Search for the cell housing the specified text and yield its [x, y] center coordinate. 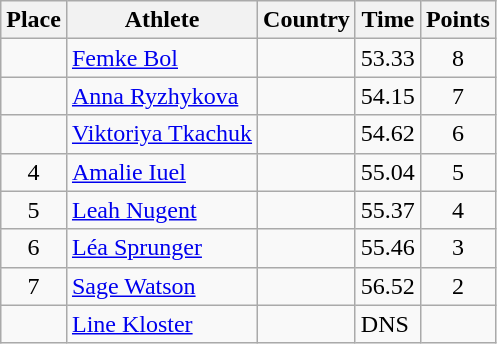
55.46 [388, 248]
Leah Nugent [162, 210]
DNS [388, 324]
Time [388, 20]
Amalie Iuel [162, 172]
Léa Sprunger [162, 248]
8 [458, 58]
Points [458, 20]
55.37 [388, 210]
54.15 [388, 96]
Sage Watson [162, 286]
56.52 [388, 286]
Place [34, 20]
3 [458, 248]
Athlete [162, 20]
Line Kloster [162, 324]
55.04 [388, 172]
2 [458, 286]
Viktoriya Tkachuk [162, 134]
Femke Bol [162, 58]
53.33 [388, 58]
Country [307, 20]
Anna Ryzhykova [162, 96]
54.62 [388, 134]
